Find where the given text appears and provide that cell's center as (x, y) coordinate. 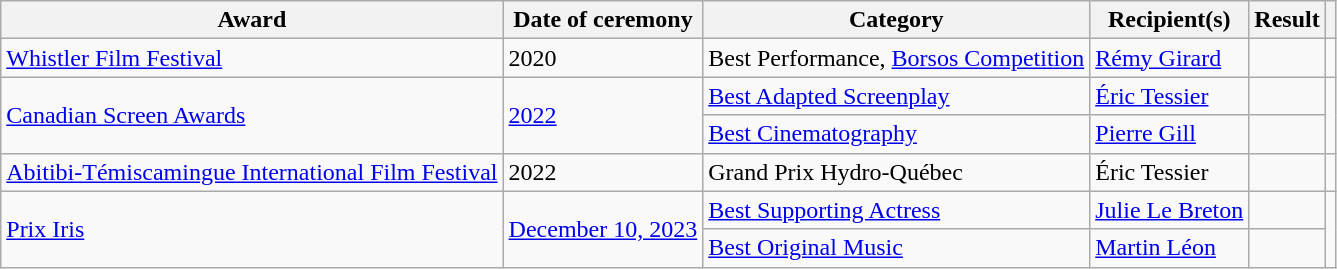
Recipient(s) (1170, 20)
Best Supporting Actress (896, 210)
Martin Léon (1170, 248)
Best Cinematography (896, 134)
Whistler Film Festival (252, 58)
Rémy Girard (1170, 58)
Best Performance, Borsos Competition (896, 58)
December 10, 2023 (603, 229)
Abitibi-Témiscamingue International Film Festival (252, 172)
Result (1287, 20)
Award (252, 20)
2020 (603, 58)
Best Adapted Screenplay (896, 96)
Best Original Music (896, 248)
Pierre Gill (1170, 134)
Canadian Screen Awards (252, 115)
Category (896, 20)
Grand Prix Hydro-Québec (896, 172)
Julie Le Breton (1170, 210)
Prix Iris (252, 229)
Date of ceremony (603, 20)
